Search for the cell housing the specified text and yield its [X, Y] center coordinate. 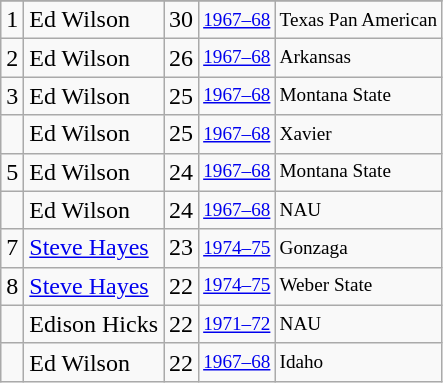
Arkansas [358, 58]
5 [12, 172]
23 [182, 248]
Xavier [358, 134]
30 [182, 20]
Edison Hicks [94, 324]
26 [182, 58]
2 [12, 58]
7 [12, 248]
Gonzaga [358, 248]
Idaho [358, 362]
1 [12, 20]
1971–72 [237, 324]
Weber State [358, 286]
3 [12, 96]
8 [12, 286]
Texas Pan American [358, 20]
